Capture the cell that displays the provided text and extract its (X, Y) central coordinate. 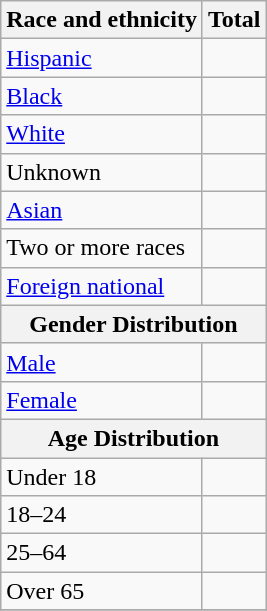
18–24 (102, 515)
Male (102, 362)
Gender Distribution (134, 324)
Black (102, 96)
Asian (102, 210)
Foreign national (102, 286)
Age Distribution (134, 438)
Under 18 (102, 477)
Over 65 (102, 591)
Two or more races (102, 248)
Female (102, 400)
Unknown (102, 172)
Hispanic (102, 58)
25–64 (102, 553)
Race and ethnicity (102, 20)
Total (234, 20)
White (102, 134)
